Extract the (x, y) coordinate from the center of the cell holding the provided text.  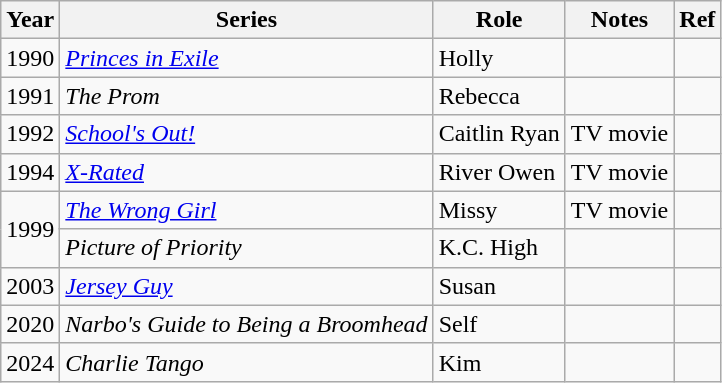
Notes (620, 20)
1991 (30, 96)
Caitlin Ryan (499, 134)
Series (246, 20)
The Prom (246, 96)
Picture of Priority (246, 248)
Princes in Exile (246, 58)
Holly (499, 58)
Year (30, 20)
1994 (30, 172)
The Wrong Girl (246, 210)
1992 (30, 134)
Rebecca (499, 96)
Ref (698, 20)
Jersey Guy (246, 286)
River Owen (499, 172)
Susan (499, 286)
Role (499, 20)
2020 (30, 324)
X-Rated (246, 172)
1999 (30, 229)
Missy (499, 210)
Self (499, 324)
2003 (30, 286)
Kim (499, 362)
Narbo's Guide to Being a Broomhead (246, 324)
Charlie Tango (246, 362)
1990 (30, 58)
K.C. High (499, 248)
School's Out! (246, 134)
2024 (30, 362)
